Provide the [x, y] coordinate of the cell's center where the given text is located.  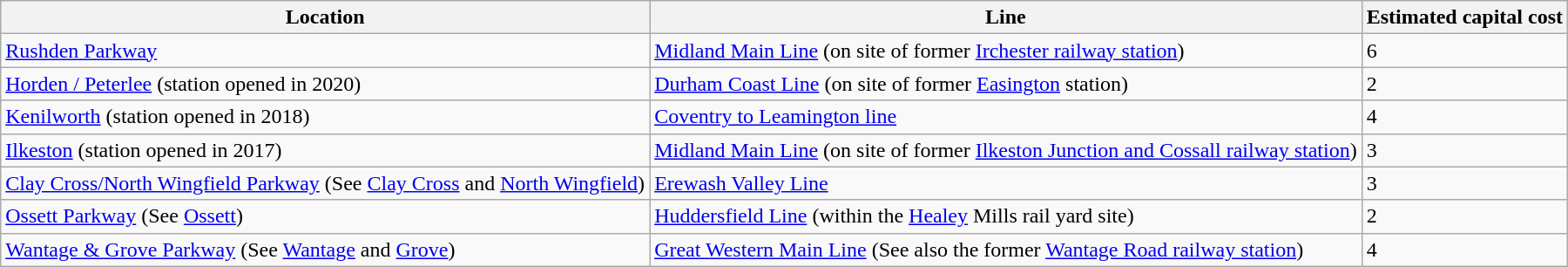
Coventry to Leamington line [1006, 117]
Huddersfield Line (within the Healey Mills rail yard site) [1006, 216]
Line [1006, 17]
Horden / Peterlee (station opened in 2020) [326, 84]
Location [326, 17]
Durham Coast Line (on site of former Easington station) [1006, 84]
Wantage & Grove Parkway (See Wantage and Grove) [326, 250]
Erewash Valley Line [1006, 183]
6 [1464, 51]
Ossett Parkway (See Ossett) [326, 216]
Estimated capital cost [1464, 17]
Kenilworth (station opened in 2018) [326, 117]
Midland Main Line (on site of former Ilkeston Junction and Cossall railway station) [1006, 150]
Midland Main Line (on site of former Irchester railway station) [1006, 51]
Rushden Parkway [326, 51]
Great Western Main Line (See also the former Wantage Road railway station) [1006, 250]
Ilkeston (station opened in 2017) [326, 150]
Clay Cross/North Wingfield Parkway (See Clay Cross and North Wingfield) [326, 183]
